Find where the given text appears and provide that cell's center as (x, y) coordinate. 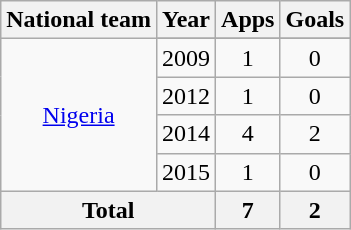
2014 (186, 134)
Year (186, 20)
Total (108, 210)
2015 (186, 172)
2012 (186, 96)
4 (248, 134)
National team (79, 20)
Apps (248, 20)
Nigeria (79, 115)
2009 (186, 58)
7 (248, 210)
Goals (315, 20)
